Find where the given text appears and provide that cell's center as (x, y) coordinate. 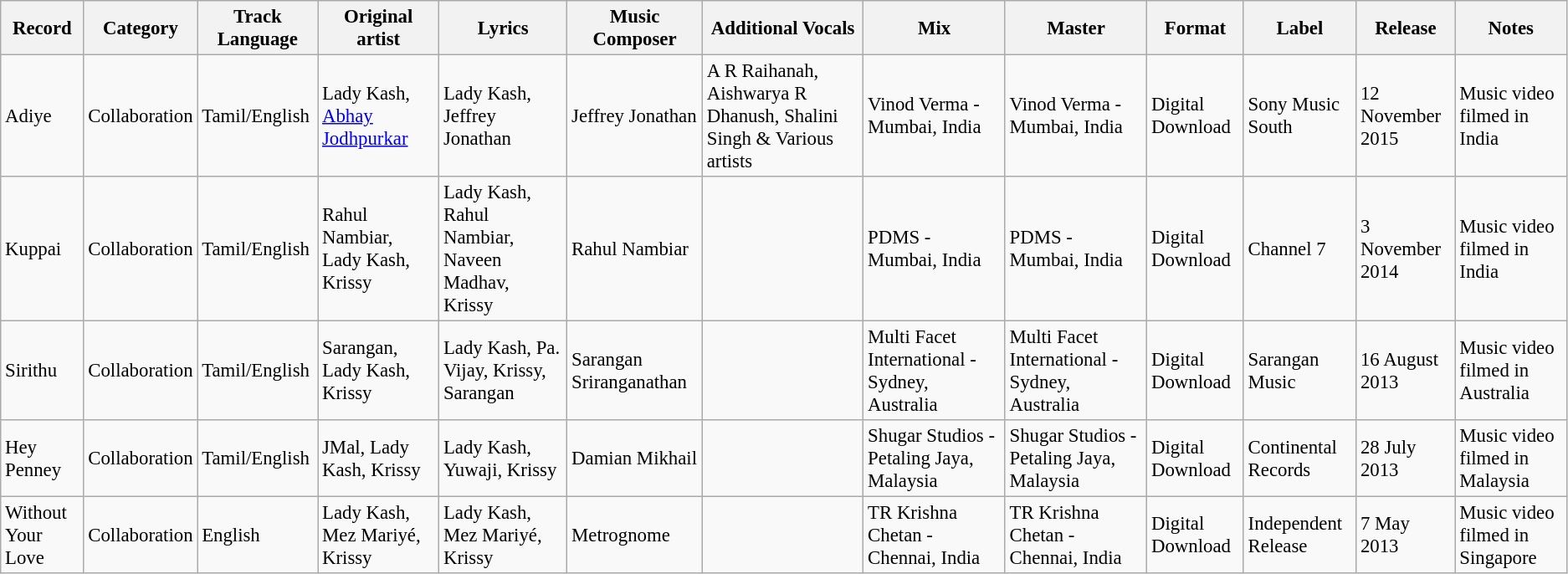
Sony Music South (1299, 116)
Without Your Love (42, 536)
English (258, 536)
7 May 2013 (1406, 536)
16 August 2013 (1406, 372)
Independent Release (1299, 536)
Lady Kash, Rahul Nambiar, Naveen Madhav, Krissy (504, 249)
Lady Kash, Yuwaji, Krissy (504, 459)
Sarangan, Lady Kash, Krissy (378, 372)
Music video filmed in Malaysia (1511, 459)
Sarangan Sriranganathan (635, 372)
Sirithu (42, 372)
Lady Kash, Jeffrey Jonathan (504, 116)
Mix (934, 28)
Label (1299, 28)
Rahul Nambiar (635, 249)
A R Raihanah, Aishwarya R Dhanush, Shalini Singh & Various artists (782, 116)
Category (141, 28)
Sarangan Music (1299, 372)
Track Language (258, 28)
Music video filmed in Australia (1511, 372)
Record (42, 28)
Music video filmed in Singapore (1511, 536)
Music Composer (635, 28)
Jeffrey Jonathan (635, 116)
Metrognome (635, 536)
Lady Kash, Abhay Jodhpurkar (378, 116)
3 November 2014 (1406, 249)
Kuppai (42, 249)
28 July 2013 (1406, 459)
Notes (1511, 28)
Rahul Nambiar, Lady Kash, Krissy (378, 249)
JMal, Lady Kash, Krissy (378, 459)
Adiye (42, 116)
Original artist (378, 28)
Continental Records (1299, 459)
Damian Mikhail (635, 459)
Additional Vocals (782, 28)
Channel 7 (1299, 249)
Lady Kash, Pa. Vijay, Krissy, Sarangan (504, 372)
Lyrics (504, 28)
Hey Penney (42, 459)
Master (1076, 28)
Release (1406, 28)
12 November 2015 (1406, 116)
Format (1196, 28)
